Identify which cell holds the provided text, then report its (x, y) central coordinate. 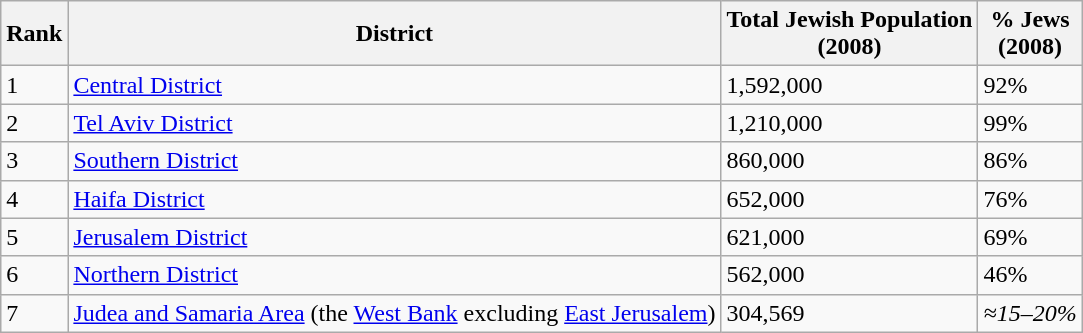
92% (1030, 85)
4 (34, 199)
621,000 (850, 237)
Jerusalem District (394, 237)
≈15–20% (1030, 313)
5 (34, 237)
Total Jewish Population(2008) (850, 34)
Haifa District (394, 199)
76% (1030, 199)
Rank (34, 34)
1,592,000 (850, 85)
304,569 (850, 313)
562,000 (850, 275)
69% (1030, 237)
2 (34, 123)
1 (34, 85)
Judea and Samaria Area (the West Bank excluding East Jerusalem) (394, 313)
1,210,000 (850, 123)
Southern District (394, 161)
46% (1030, 275)
86% (1030, 161)
Tel Aviv District (394, 123)
7 (34, 313)
652,000 (850, 199)
860,000 (850, 161)
99% (1030, 123)
District (394, 34)
6 (34, 275)
Northern District (394, 275)
Central District (394, 85)
% Jews(2008) (1030, 34)
3 (34, 161)
